Locate the cell with the specified text and output its [x, y] center coordinate. 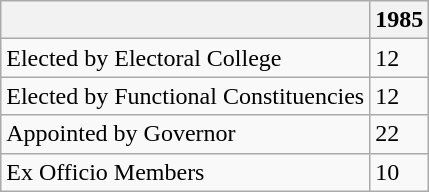
Appointed by Governor [186, 134]
1985 [400, 20]
Elected by Functional Constituencies [186, 96]
Elected by Electoral College [186, 58]
10 [400, 172]
22 [400, 134]
Ex Officio Members [186, 172]
